Output the (x, y) coordinate of the center of the cell containing the given text.  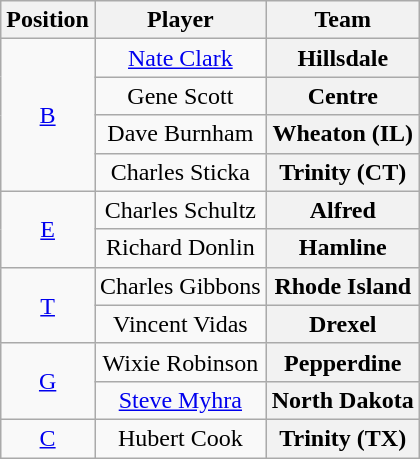
G (48, 381)
Charles Schultz (180, 210)
North Dakota (342, 400)
Wheaton (IL) (342, 134)
Centre (342, 96)
E (48, 229)
B (48, 115)
Nate Clark (180, 58)
C (48, 438)
Steve Myhra (180, 400)
Position (48, 20)
T (48, 305)
Drexel (342, 324)
Alfred (342, 210)
Wixie Robinson (180, 362)
Trinity (TX) (342, 438)
Charles Gibbons (180, 286)
Hillsdale (342, 58)
Dave Burnham (180, 134)
Trinity (CT) (342, 172)
Hubert Cook (180, 438)
Hamline (342, 248)
Vincent Vidas (180, 324)
Charles Sticka (180, 172)
Gene Scott (180, 96)
Richard Donlin (180, 248)
Rhode Island (342, 286)
Player (180, 20)
Team (342, 20)
Pepperdine (342, 362)
